Identify which cell holds the provided text, then report its [X, Y] central coordinate. 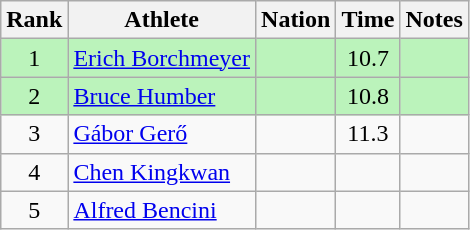
Bruce Humber [162, 96]
Erich Borchmeyer [162, 58]
4 [34, 172]
10.7 [368, 58]
Gábor Gerő [162, 134]
Chen Kingkwan [162, 172]
Nation [296, 20]
Time [368, 20]
Alfred Bencini [162, 210]
2 [34, 96]
3 [34, 134]
Notes [434, 20]
1 [34, 58]
11.3 [368, 134]
10.8 [368, 96]
Rank [34, 20]
Athlete [162, 20]
5 [34, 210]
